Find where the given text appears and provide that cell's center as [X, Y] coordinate. 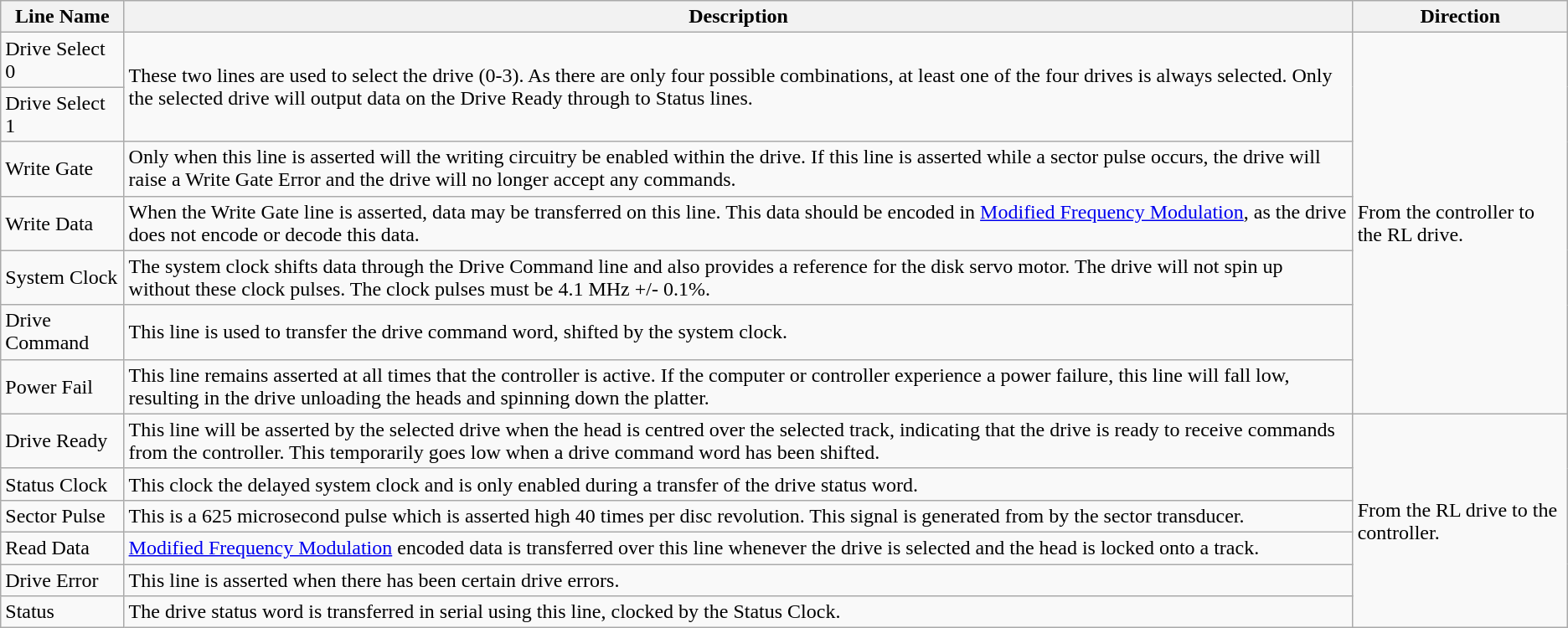
Drive Command [62, 332]
Write Gate [62, 169]
The drive status word is transferred in serial using this line, clocked by the Status Clock. [739, 612]
Drive Select 1 [62, 114]
Write Data [62, 223]
Description [739, 17]
This clock the delayed system clock and is only enabled during a transfer of the drive status word. [739, 484]
Read Data [62, 548]
From the RL drive to the controller. [1460, 521]
This is a 625 microsecond pulse which is asserted high 40 times per disc revolution. This signal is generated from by the sector transducer. [739, 516]
System Clock [62, 278]
Drive Error [62, 580]
Sector Pulse [62, 516]
Power Fail [62, 387]
From the controller to the RL drive. [1460, 223]
This line is used to transfer the drive command word, shifted by the system clock. [739, 332]
Drive Ready [62, 440]
Drive Select 0 [62, 60]
Direction [1460, 17]
Status Clock [62, 484]
Modified Frequency Modulation encoded data is transferred over this line whenever the drive is selected and the head is locked onto a track. [739, 548]
This line is asserted when there has been certain drive errors. [739, 580]
Status [62, 612]
Line Name [62, 17]
